From the cell containing the given text, extract its center point as (X, Y) coordinate. 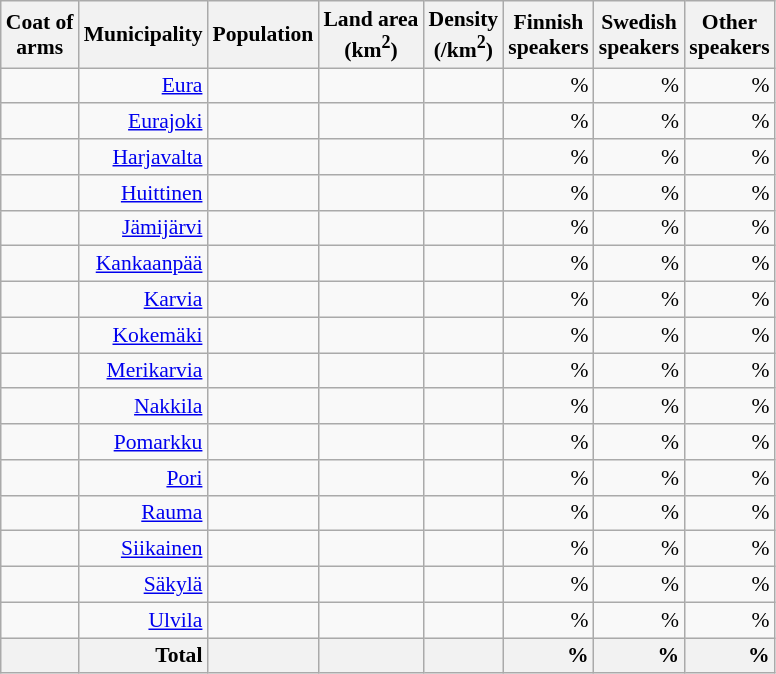
Karvia (144, 300)
Kankaanpää (144, 264)
Municipality (144, 34)
Population (262, 34)
Säkylä (144, 585)
Land area(km2) (370, 34)
Harjavalta (144, 157)
Merikarvia (144, 371)
Rauma (144, 513)
Jämijärvi (144, 228)
Otherspeakers (729, 34)
Coat ofarms (40, 34)
Kokemäki (144, 335)
Density(/km2) (463, 34)
Swedishspeakers (639, 34)
Eura (144, 86)
Ulvila (144, 620)
Total (144, 656)
Siikainen (144, 549)
Eurajoki (144, 122)
Finnishspeakers (548, 34)
Nakkila (144, 407)
Pori (144, 478)
Huittinen (144, 193)
Pomarkku (144, 442)
